For the text-containing cell, return its midpoint in [x, y] coordinate format. 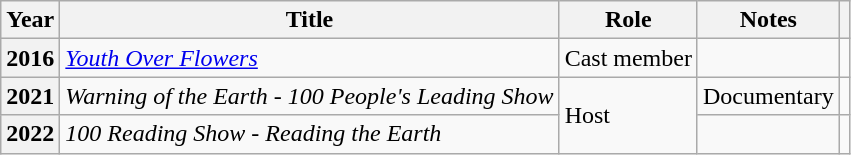
Title [310, 20]
Notes [768, 20]
Cast member [628, 58]
Documentary [768, 96]
2016 [30, 58]
2022 [30, 134]
2021 [30, 96]
100 Reading Show - Reading the Earth [310, 134]
Year [30, 20]
Host [628, 115]
Warning of the Earth - 100 People's Leading Show [310, 96]
Youth Over Flowers [310, 58]
Role [628, 20]
